Search for the cell housing the specified text and yield its (X, Y) center coordinate. 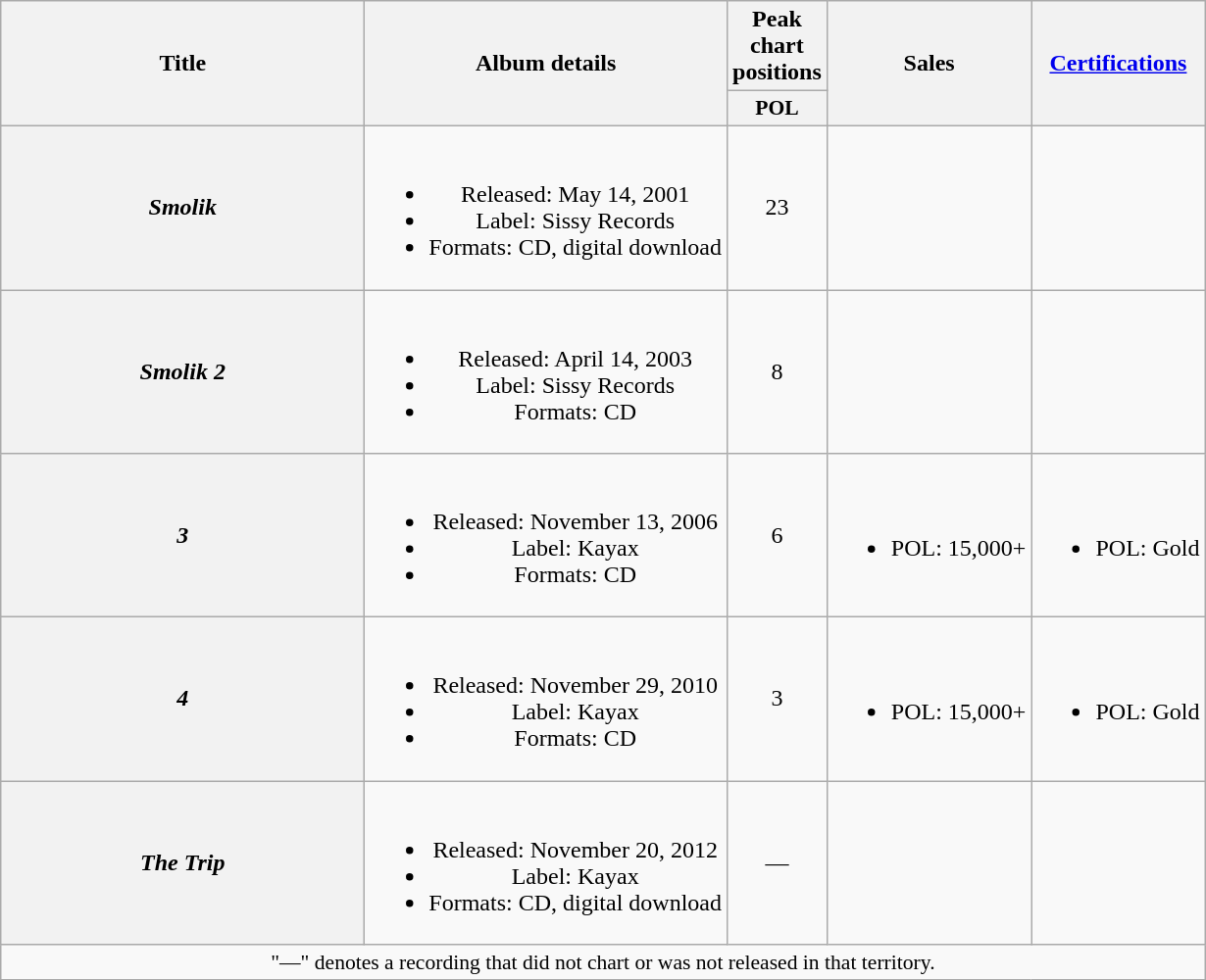
Released: April 14, 2003Label: Sissy RecordsFormats: CD (546, 372)
23 (778, 208)
Smolik (182, 208)
Released: May 14, 2001Label: Sissy RecordsFormats: CD, digital download (546, 208)
Smolik 2 (182, 372)
Certifications (1118, 64)
4 (182, 700)
6 (778, 535)
Released: November 29, 2010Label: KayaxFormats: CD (546, 700)
Released: November 20, 2012Label: KayaxFormats: CD, digital download (546, 862)
Title (182, 64)
— (778, 862)
Sales (930, 64)
8 (778, 372)
"—" denotes a recording that did not chart or was not released in that territory. (603, 962)
Released: November 13, 2006Label: KayaxFormats: CD (546, 535)
Peak chart positions (778, 46)
The Trip (182, 862)
Album details (546, 64)
POL (778, 109)
